From the cell containing the given text, extract its center point as [x, y] coordinate. 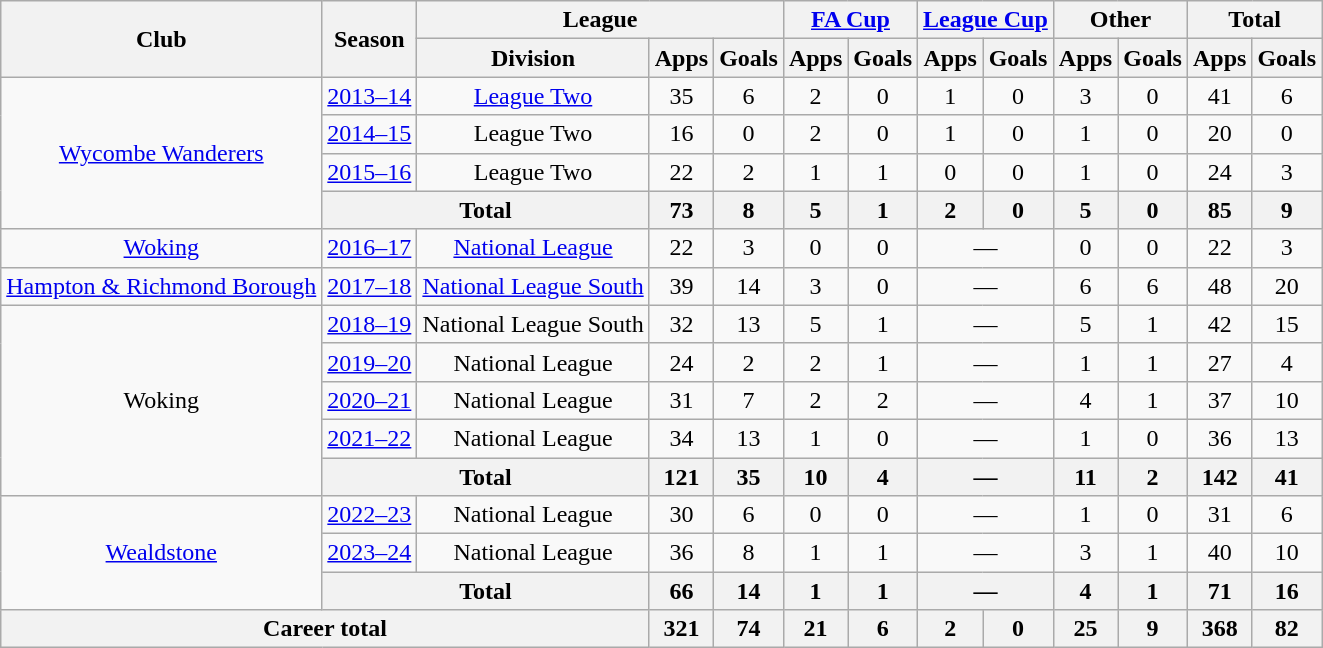
368 [1219, 629]
2014–15 [370, 134]
2020–21 [370, 400]
71 [1219, 591]
2017–18 [370, 286]
82 [1287, 629]
25 [1085, 629]
Wealdstone [162, 553]
30 [681, 515]
27 [1219, 362]
66 [681, 591]
League [600, 20]
39 [681, 286]
15 [1287, 324]
Wycombe Wanderers [162, 153]
FA Cup [850, 20]
Career total [325, 629]
League Cup [986, 20]
2018–19 [370, 324]
85 [1219, 210]
2016–17 [370, 248]
Season [370, 39]
37 [1219, 400]
34 [681, 438]
2013–14 [370, 96]
48 [1219, 286]
21 [815, 629]
2019–20 [370, 362]
321 [681, 629]
2015–16 [370, 172]
Club [162, 39]
Hampton & Richmond Borough [162, 286]
73 [681, 210]
32 [681, 324]
2023–24 [370, 553]
40 [1219, 553]
7 [749, 400]
142 [1219, 477]
42 [1219, 324]
121 [681, 477]
Division [533, 58]
2022–23 [370, 515]
2021–22 [370, 438]
11 [1085, 477]
Other [1120, 20]
74 [749, 629]
